Return the [X, Y] coordinate for the center point of the cell that contains the specified text.  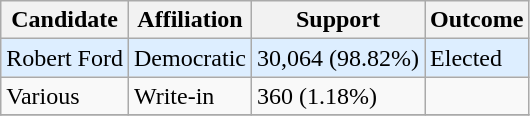
30,064 (98.82%) [338, 58]
Robert Ford [65, 58]
Democratic [190, 58]
Candidate [65, 20]
Affiliation [190, 20]
Various [65, 96]
Support [338, 20]
360 (1.18%) [338, 96]
Elected [477, 58]
Outcome [477, 20]
Write-in [190, 96]
